Locate the cell with the specified text and output its (X, Y) center coordinate. 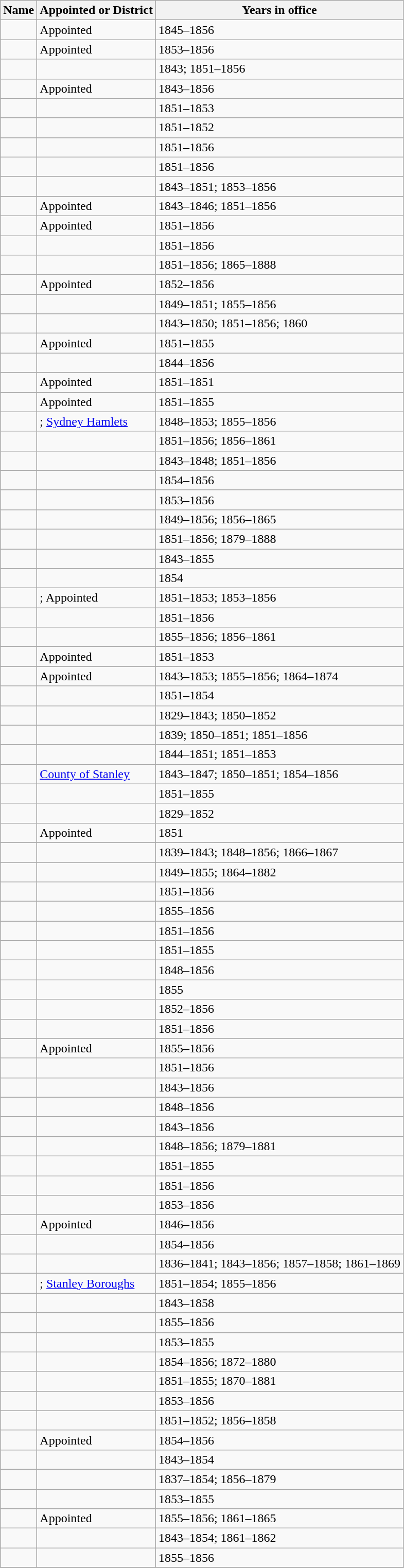
1851–1854 (279, 696)
1851–1854; 1855–1856 (279, 1283)
1845–1856 (279, 30)
1843–1858 (279, 1303)
1843–1855 (279, 558)
Years in office (279, 10)
1843–1854; 1861–1862 (279, 1538)
1851–1852; 1856–1858 (279, 1420)
1851–1856; 1856–1861 (279, 441)
1829–1843; 1850–1852 (279, 715)
County of Stanley (97, 774)
1844–1856 (279, 363)
1855–1856; 1856–1861 (279, 637)
1843; 1851–1856 (279, 69)
1846–1856 (279, 1225)
1829–1852 (279, 813)
1843–1853; 1855–1856; 1864–1874 (279, 676)
; Appointed (97, 598)
1843–1846; 1851–1856 (279, 206)
1836–1841; 1843–1856; 1857–1858; 1861–1869 (279, 1264)
1849–1856; 1856–1865 (279, 519)
1851–1851 (279, 382)
1851–1853; 1853–1856 (279, 598)
1843–1850; 1851–1856; 1860 (279, 324)
1855–1856; 1861–1865 (279, 1519)
1851–1855; 1870–1881 (279, 1381)
Name (19, 10)
1843–1854 (279, 1459)
1839; 1850–1851; 1851–1856 (279, 735)
1848–1856; 1879–1881 (279, 1146)
1849–1855; 1864–1882 (279, 872)
; Stanley Boroughs (97, 1283)
; Sydney Hamlets (97, 421)
1848–1853; 1855–1856 (279, 421)
1843–1848; 1851–1856 (279, 461)
1843–1851; 1853–1856 (279, 186)
1854 (279, 578)
1854–1856; 1872–1880 (279, 1362)
1851 (279, 833)
Appointed or District (97, 10)
1851–1856; 1879–1888 (279, 539)
1849–1851; 1855–1856 (279, 304)
1837–1854; 1856–1879 (279, 1479)
1844–1851; 1851–1853 (279, 754)
1851–1856; 1865–1888 (279, 265)
1855 (279, 990)
1851–1852 (279, 128)
1843–1847; 1850–1851; 1854–1856 (279, 774)
1839–1843; 1848–1856; 1866–1867 (279, 852)
